Provide the (X, Y) coordinate of the cell's center where the given text is located.  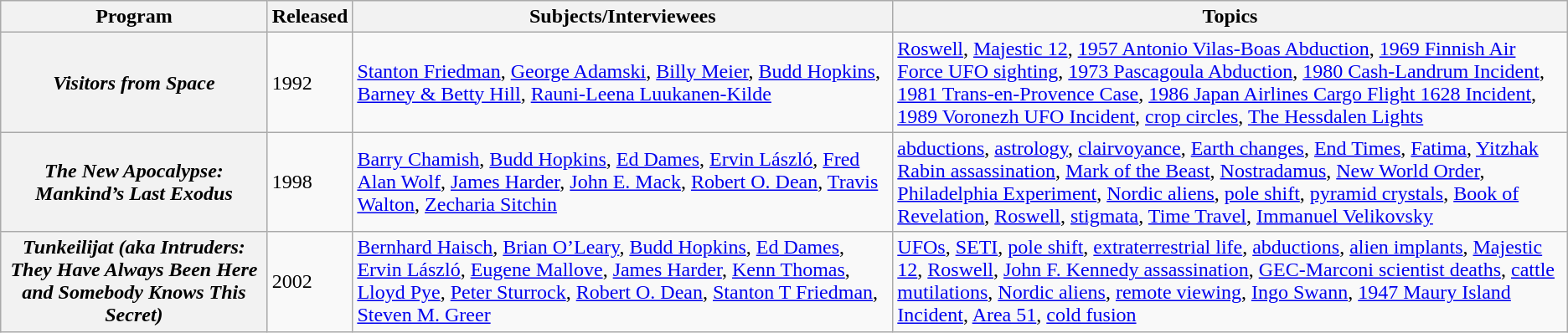
Released (310, 17)
2002 (310, 281)
Topics (1230, 17)
Visitors from Space (134, 82)
Program (134, 17)
Subjects/Interviewees (623, 17)
1998 (310, 182)
1992 (310, 82)
Stanton Friedman, George Adamski, Billy Meier, Budd Hopkins, Barney & Betty Hill, Rauni-Leena Luukanen-Kilde (623, 82)
Barry Chamish, Budd Hopkins, Ed Dames, Ervin László, Fred Alan Wolf, James Harder, John E. Mack, Robert O. Dean, Travis Walton, Zecharia Sitchin (623, 182)
The New Apocalypse: Mankind’s Last Exodus (134, 182)
Tunkeilijat (aka Intruders: They Have Always Been Here and Somebody Knows This Secret) (134, 281)
